Extract the [X, Y] coordinate from the center of the cell holding the provided text.  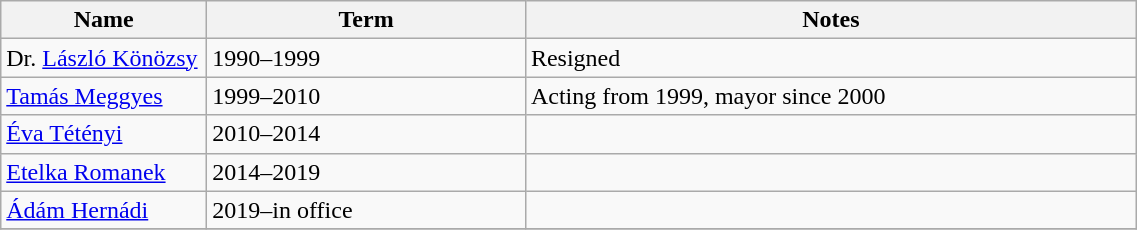
Tamás Meggyes [104, 96]
Acting from 1999, mayor since 2000 [830, 96]
Dr. László Könözsy [104, 58]
Notes [830, 20]
1990–1999 [366, 58]
Éva Tétényi [104, 134]
Ádám Hernádi [104, 210]
Term [366, 20]
Etelka Romanek [104, 172]
Resigned [830, 58]
2014–2019 [366, 172]
Name [104, 20]
2010–2014 [366, 134]
1999–2010 [366, 96]
2019–in office [366, 210]
